Provide the (X, Y) coordinate of the cell's center where the given text is located.  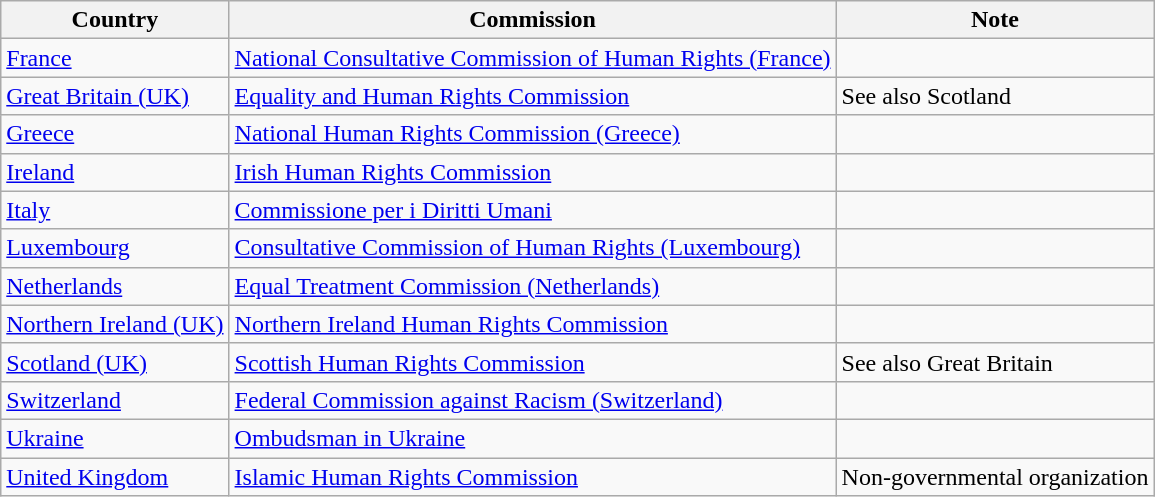
Federal Commission against Racism (Switzerland) (532, 400)
Luxembourg (115, 248)
Note (995, 20)
Non-governmental organization (995, 477)
Ukraine (115, 438)
Northern Ireland Human Rights Commission (532, 324)
Scottish Human Rights Commission (532, 362)
Italy (115, 210)
Islamic Human Rights Commission (532, 477)
Ombudsman in Ukraine (532, 438)
National Human Rights Commission (Greece) (532, 134)
See also Great Britain (995, 362)
United Kingdom (115, 477)
Switzerland (115, 400)
Equality and Human Rights Commission (532, 96)
See also Scotland (995, 96)
Ireland (115, 172)
Netherlands (115, 286)
Equal Treatment Commission (Netherlands) (532, 286)
Commission (532, 20)
Commissione per i Diritti Umani (532, 210)
France (115, 58)
Greece (115, 134)
National Consultative Commission of Human Rights (France) (532, 58)
Great Britain (UK) (115, 96)
Irish Human Rights Commission (532, 172)
Scotland (UK) (115, 362)
Country (115, 20)
Consultative Commission of Human Rights (Luxembourg) (532, 248)
Northern Ireland (UK) (115, 324)
